Locate the cell with the specified text and output its [X, Y] center coordinate. 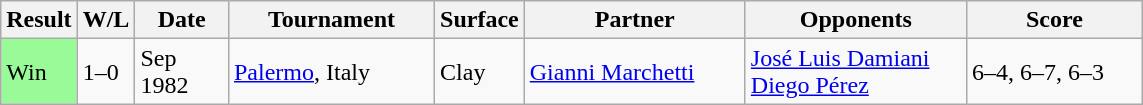
Date [182, 20]
Opponents [856, 20]
Sep 1982 [182, 72]
Surface [480, 20]
6–4, 6–7, 6–3 [1054, 72]
José Luis Damiani Diego Pérez [856, 72]
Partner [634, 20]
Gianni Marchetti [634, 72]
Score [1054, 20]
Palermo, Italy [331, 72]
W/L [106, 20]
Win [39, 72]
Clay [480, 72]
1–0 [106, 72]
Result [39, 20]
Tournament [331, 20]
